Output the [x, y] coordinate of the center of the cell containing the given text.  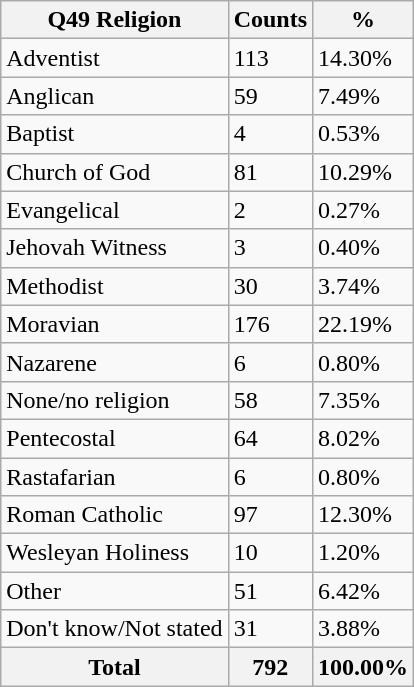
Wesleyan Holiness [114, 553]
7.49% [364, 96]
Total [114, 667]
Counts [270, 20]
Church of God [114, 172]
10.29% [364, 172]
59 [270, 96]
3.88% [364, 629]
12.30% [364, 515]
3 [270, 248]
1.20% [364, 553]
Evangelical [114, 210]
Anglican [114, 96]
58 [270, 400]
176 [270, 324]
0.40% [364, 248]
Pentecostal [114, 438]
Don't know/Not stated [114, 629]
Moravian [114, 324]
0.53% [364, 134]
None/no religion [114, 400]
Adventist [114, 58]
4 [270, 134]
Nazarene [114, 362]
3.74% [364, 286]
81 [270, 172]
97 [270, 515]
113 [270, 58]
22.19% [364, 324]
51 [270, 591]
Rastafarian [114, 477]
2 [270, 210]
Q49 Religion [114, 20]
10 [270, 553]
31 [270, 629]
792 [270, 667]
8.02% [364, 438]
100.00% [364, 667]
6.42% [364, 591]
Methodist [114, 286]
% [364, 20]
Roman Catholic [114, 515]
14.30% [364, 58]
Other [114, 591]
64 [270, 438]
30 [270, 286]
7.35% [364, 400]
Baptist [114, 134]
Jehovah Witness [114, 248]
0.27% [364, 210]
